Detect which cell encompasses the target text, then output its [X, Y] center coordinate. 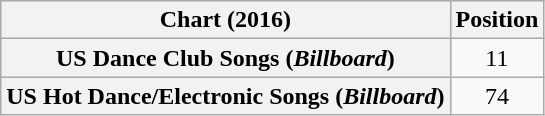
Position [497, 20]
11 [497, 58]
74 [497, 96]
US Dance Club Songs (Billboard) [226, 58]
Chart (2016) [226, 20]
US Hot Dance/Electronic Songs (Billboard) [226, 96]
